Detect which cell encompasses the target text, then output its (x, y) center coordinate. 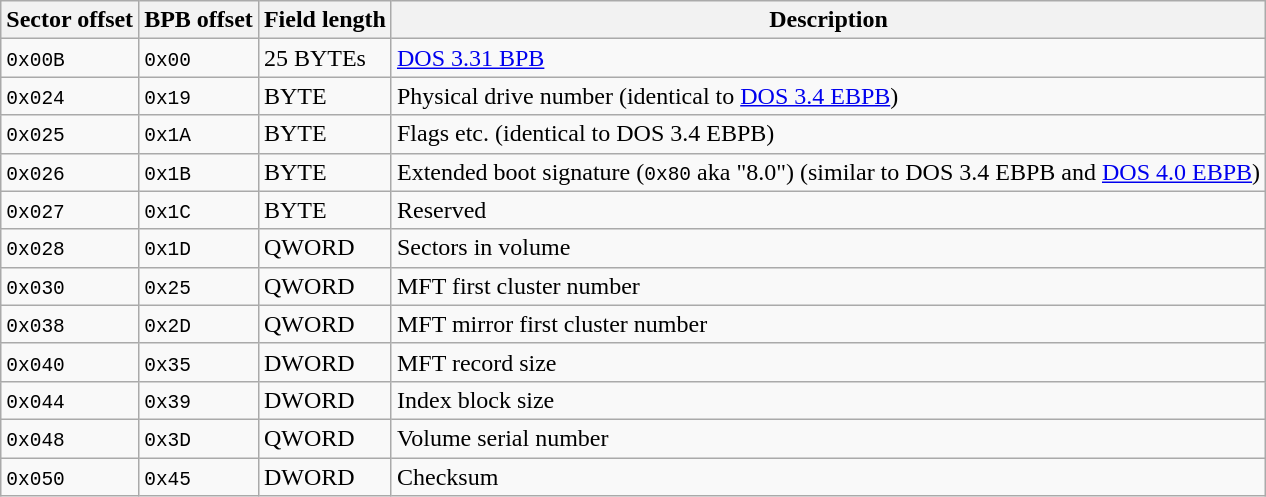
0x1D (199, 248)
0x030 (70, 286)
0x00B (70, 58)
DOS 3.31 BPB (828, 58)
BPB offset (199, 20)
0x027 (70, 210)
0x35 (199, 362)
Flags etc. (identical to DOS 3.4 EBPB) (828, 134)
0x19 (199, 96)
0x00 (199, 58)
0x025 (70, 134)
0x050 (70, 477)
0x028 (70, 248)
0x038 (70, 324)
MFT first cluster number (828, 286)
0x044 (70, 400)
Reserved (828, 210)
MFT record size (828, 362)
0x1A (199, 134)
0x048 (70, 438)
Index block size (828, 400)
Checksum (828, 477)
0x1B (199, 172)
0x39 (199, 400)
0x1C (199, 210)
0x024 (70, 96)
0x25 (199, 286)
Extended boot signature (0x80 aka "8.0") (similar to DOS 3.4 EBPB and DOS 4.0 EBPB) (828, 172)
Volume serial number (828, 438)
0x026 (70, 172)
Physical drive number (identical to DOS 3.4 EBPB) (828, 96)
Field length (324, 20)
0x45 (199, 477)
Sector offset (70, 20)
25 BYTEs (324, 58)
0x040 (70, 362)
Description (828, 20)
0x2D (199, 324)
Sectors in volume (828, 248)
0x3D (199, 438)
MFT mirror first cluster number (828, 324)
